Return (X, Y) of the center of cell containing provided text 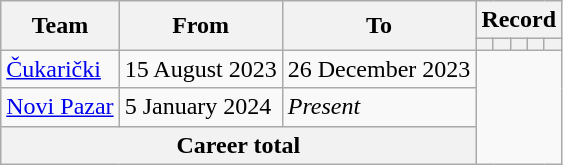
From (200, 26)
Record (519, 20)
Novi Pazar (60, 107)
15 August 2023 (200, 69)
Čukarički (60, 69)
26 December 2023 (379, 69)
Present (379, 107)
To (379, 26)
Career total (238, 145)
Team (60, 26)
5 January 2024 (200, 107)
